Scan for the cell matching the given text and deliver its [x, y] coordinate at center. 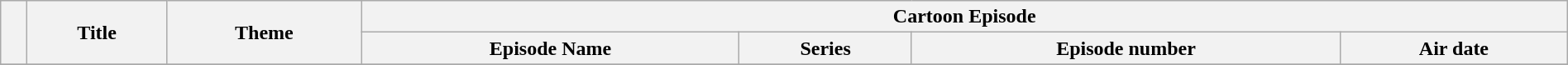
Cartoon Episode [964, 17]
Theme [265, 32]
Episode Name [551, 48]
Air date [1454, 48]
Series [825, 48]
Title [98, 32]
Episode number [1126, 48]
